Provide the (x, y) coordinate of the cell's center where the given text is located.  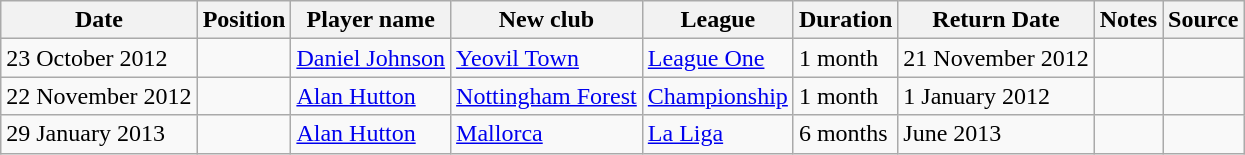
Player name (371, 20)
Daniel Johnson (371, 58)
New club (547, 20)
League (718, 20)
League One (718, 58)
Date (99, 20)
23 October 2012 (99, 58)
29 January 2013 (99, 134)
21 November 2012 (996, 58)
Position (244, 20)
Duration (845, 20)
Championship (718, 96)
6 months (845, 134)
Mallorca (547, 134)
Yeovil Town (547, 58)
Nottingham Forest (547, 96)
June 2013 (996, 134)
Return Date (996, 20)
Notes (1128, 20)
La Liga (718, 134)
Source (1204, 20)
22 November 2012 (99, 96)
1 January 2012 (996, 96)
